Return the (X, Y) coordinate for the center point of the cell that contains the specified text.  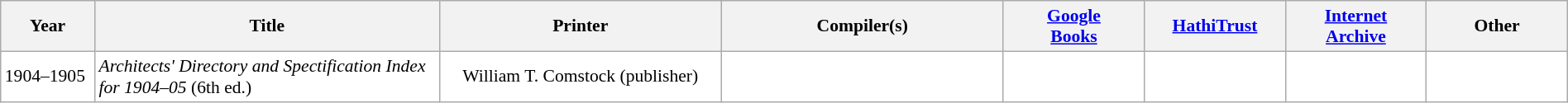
Other (1497, 26)
Title (266, 26)
GoogleBooks (1073, 26)
Compiler(s) (862, 26)
HathiTrust (1215, 26)
Year (48, 26)
Architects' Directory and Spectification Index for 1904–05 (6th ed.) (266, 76)
William T. Comstock (publisher) (581, 76)
Printer (581, 26)
InternetArchive (1355, 26)
1904–1905 (48, 76)
